Pinpoint the cell where the given text exists, returning its (x, y) midpoint coordinate. 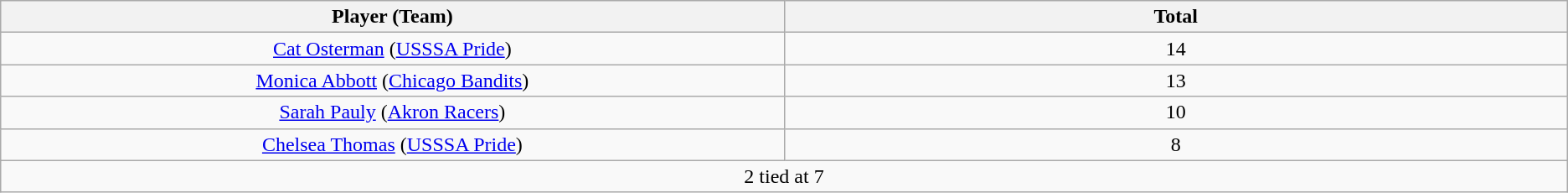
8 (1176, 144)
Sarah Pauly (Akron Racers) (392, 112)
Player (Team) (392, 17)
Total (1176, 17)
Monica Abbott (Chicago Bandits) (392, 81)
2 tied at 7 (784, 176)
13 (1176, 81)
14 (1176, 49)
Cat Osterman (USSSA Pride) (392, 49)
10 (1176, 112)
Chelsea Thomas (USSSA Pride) (392, 144)
